Determine the (X, Y) coordinate at the center of the cell enclosing the given text.  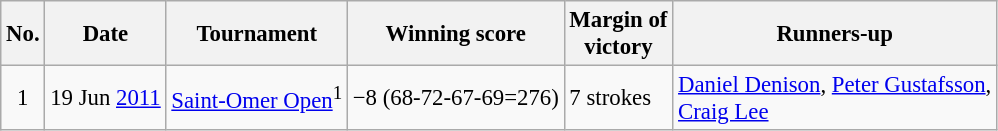
Margin ofvictory (618, 34)
No. (23, 34)
Daniel Denison, Peter Gustafsson, Craig Lee (835, 98)
7 strokes (618, 98)
1 (23, 98)
Date (106, 34)
Saint-Omer Open1 (256, 98)
−8 (68-72-67-69=276) (456, 98)
Tournament (256, 34)
Winning score (456, 34)
19 Jun 2011 (106, 98)
Runners-up (835, 34)
